Determine the (x, y) coordinate at the center of the cell enclosing the given text.  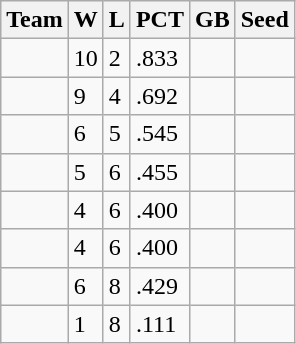
.429 (160, 286)
.111 (160, 324)
Team (35, 20)
GB (212, 20)
L (116, 20)
10 (86, 58)
9 (86, 96)
.692 (160, 96)
.545 (160, 134)
1 (86, 324)
.455 (160, 172)
PCT (160, 20)
2 (116, 58)
.833 (160, 58)
Seed (264, 20)
W (86, 20)
